Pinpoint the cell where the given text exists, returning its (x, y) midpoint coordinate. 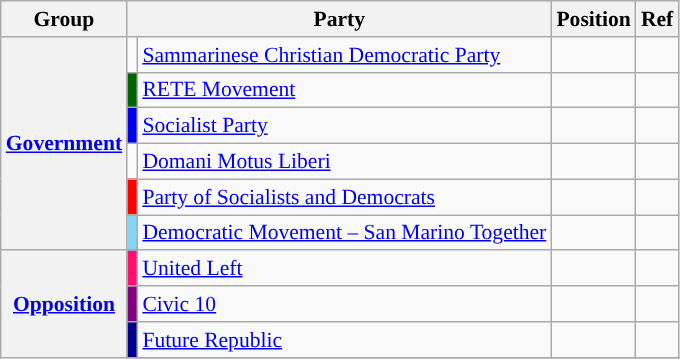
Future Republic (344, 340)
Ref (657, 19)
Group (64, 19)
Sammarinese Christian Democratic Party (344, 55)
Party of Socialists and Democrats (344, 197)
Opposition (64, 304)
Civic 10 (344, 304)
Position (593, 19)
RETE Movement (344, 90)
Domani Motus Liberi (344, 162)
Government (64, 144)
Socialist Party (344, 126)
Democratic Movement – San Marino Together (344, 233)
Party (339, 19)
United Left (344, 269)
